From the cell containing the given text, extract its center point as [x, y] coordinate. 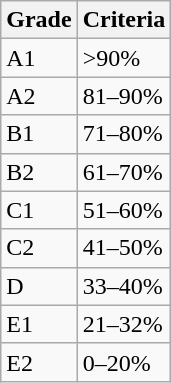
E1 [39, 324]
B1 [39, 134]
B2 [39, 172]
C2 [39, 248]
C1 [39, 210]
81–90% [124, 96]
71–80% [124, 134]
>90% [124, 58]
A1 [39, 58]
Criteria [124, 20]
E2 [39, 362]
51–60% [124, 210]
0–20% [124, 362]
D [39, 286]
21–32% [124, 324]
33–40% [124, 286]
A2 [39, 96]
41–50% [124, 248]
61–70% [124, 172]
Grade [39, 20]
